Locate the cell with the specified text and output its [X, Y] center coordinate. 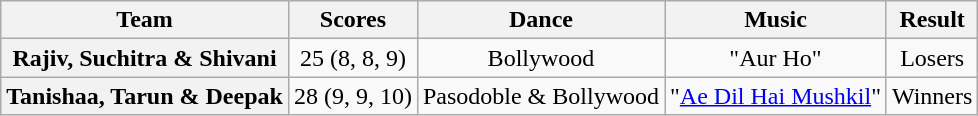
Rajiv, Suchitra & Shivani [145, 58]
Pasodoble & Bollywood [540, 96]
Losers [932, 58]
"Ae Dil Hai Mushkil" [775, 96]
"Aur Ho" [775, 58]
Result [932, 20]
25 (8, 8, 9) [352, 58]
Dance [540, 20]
28 (9, 9, 10) [352, 96]
Scores [352, 20]
Tanishaa, Tarun & Deepak [145, 96]
Team [145, 20]
Music [775, 20]
Bollywood [540, 58]
Winners [932, 96]
